Pinpoint the cell where the given text exists, returning its (X, Y) midpoint coordinate. 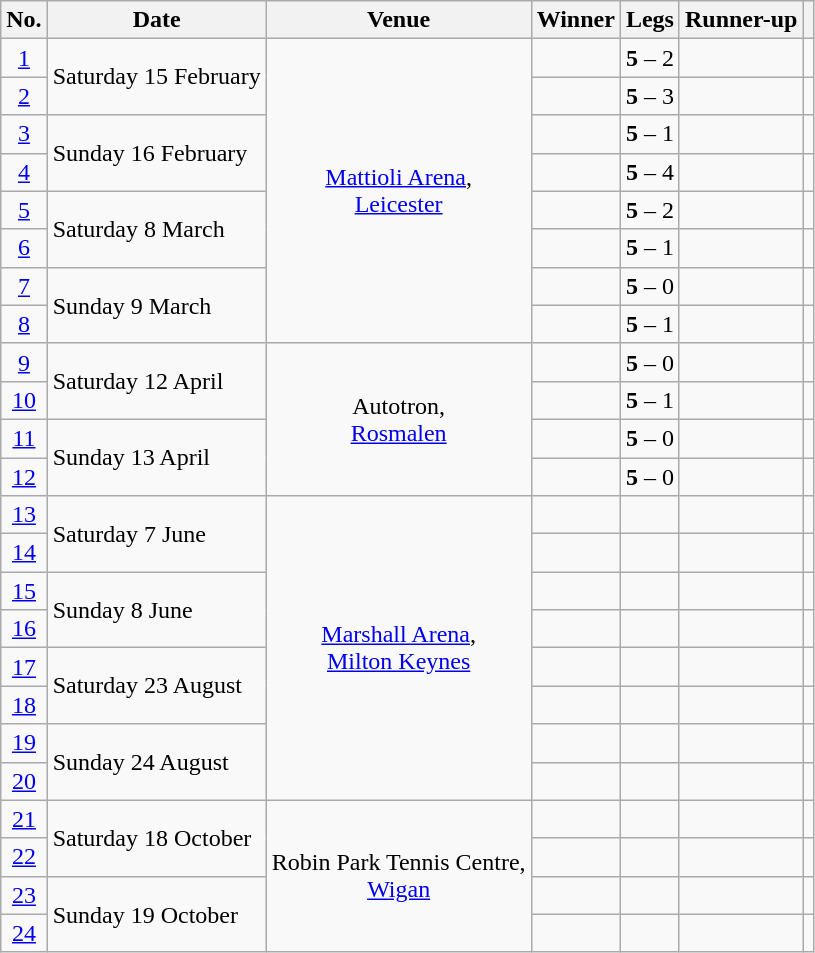
21 (24, 819)
Legs (650, 20)
7 (24, 286)
17 (24, 667)
12 (24, 477)
Sunday 24 August (156, 762)
Sunday 8 June (156, 610)
Robin Park Tennis Centre, Wigan (398, 876)
18 (24, 705)
No. (24, 20)
Winner (576, 20)
Mattioli Arena, Leicester (398, 191)
1 (24, 58)
24 (24, 933)
9 (24, 362)
Saturday 12 April (156, 381)
16 (24, 629)
14 (24, 553)
20 (24, 781)
5 – 4 (650, 172)
6 (24, 248)
Saturday 8 March (156, 229)
15 (24, 591)
Autotron, Rosmalen (398, 419)
22 (24, 857)
19 (24, 743)
5 (24, 210)
10 (24, 400)
Sunday 9 March (156, 305)
Sunday 19 October (156, 914)
Date (156, 20)
4 (24, 172)
Marshall Arena, Milton Keynes (398, 648)
3 (24, 134)
23 (24, 895)
Saturday 7 June (156, 534)
Sunday 16 February (156, 153)
Saturday 23 August (156, 686)
11 (24, 438)
Saturday 15 February (156, 77)
Runner-up (741, 20)
Saturday 18 October (156, 838)
13 (24, 515)
5 – 3 (650, 96)
Sunday 13 April (156, 457)
2 (24, 96)
Venue (398, 20)
8 (24, 324)
